Output the (X, Y) coordinate of the center of the cell containing the given text.  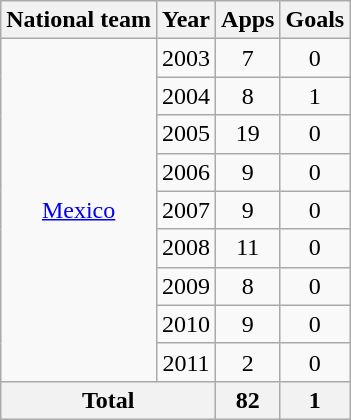
2007 (186, 210)
National team (79, 20)
2008 (186, 248)
2006 (186, 172)
2011 (186, 362)
2010 (186, 324)
19 (248, 134)
2004 (186, 96)
11 (248, 248)
2003 (186, 58)
2 (248, 362)
7 (248, 58)
Goals (315, 20)
Year (186, 20)
Apps (248, 20)
82 (248, 400)
Mexico (79, 210)
Total (108, 400)
2009 (186, 286)
2005 (186, 134)
